Return (X, Y) of the center of cell containing provided text 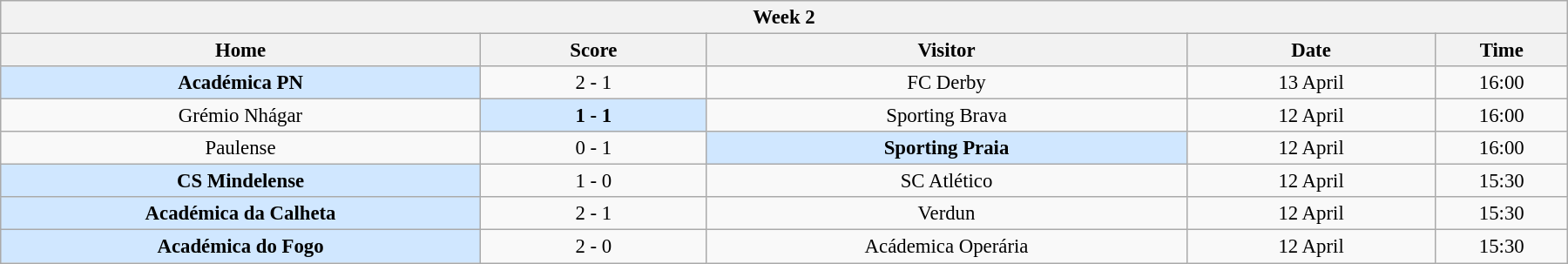
SC Atlético (947, 181)
0 - 1 (594, 148)
Score (594, 51)
Home (240, 51)
Académica do Fogo (240, 247)
CS Mindelense (240, 181)
1 - 1 (594, 116)
Sporting Brava (947, 116)
Sporting Praia (947, 148)
Académica da Calheta (240, 213)
FC Derby (947, 83)
Visitor (947, 51)
2 - 0 (594, 247)
Time (1502, 51)
Académica PN (240, 83)
Acádemica Operária (947, 247)
Paulense (240, 148)
Date (1310, 51)
Verdun (947, 213)
Grémio Nhágar (240, 116)
13 April (1310, 83)
Week 2 (784, 17)
1 - 0 (594, 181)
